Output the (X, Y) coordinate of the center of the cell containing the given text.  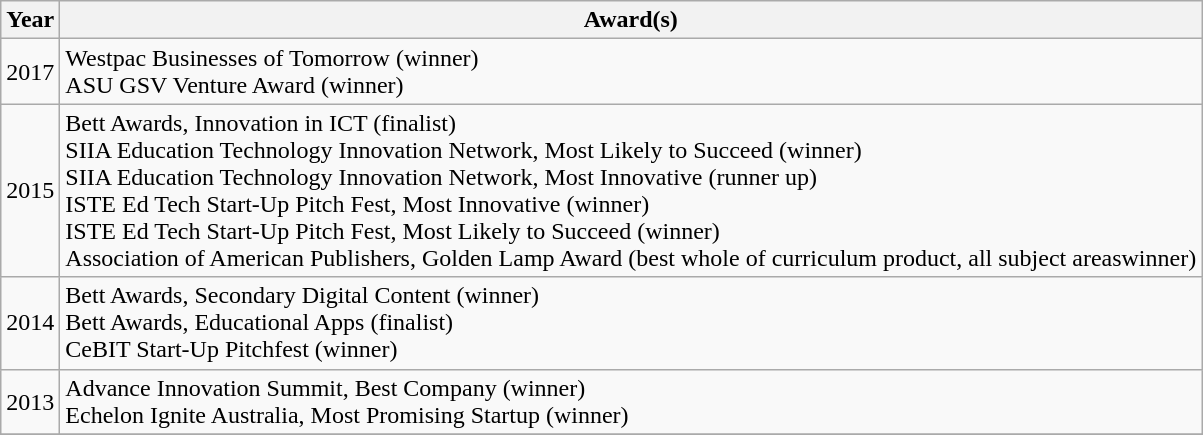
Year (30, 20)
Award(s) (631, 20)
Westpac Businesses of Tomorrow (winner)ASU GSV Venture Award (winner) (631, 72)
Advance Innovation Summit, Best Company (winner)Echelon Ignite Australia, Most Promising Startup (winner) (631, 402)
Bett Awards, Secondary Digital Content (winner)Bett Awards, Educational Apps (finalist)CeBIT Start-Up Pitchfest (winner) (631, 323)
2017 (30, 72)
2013 (30, 402)
2015 (30, 190)
2014 (30, 323)
